Return the [X, Y] coordinate for the center point of the cell that contains the specified text.  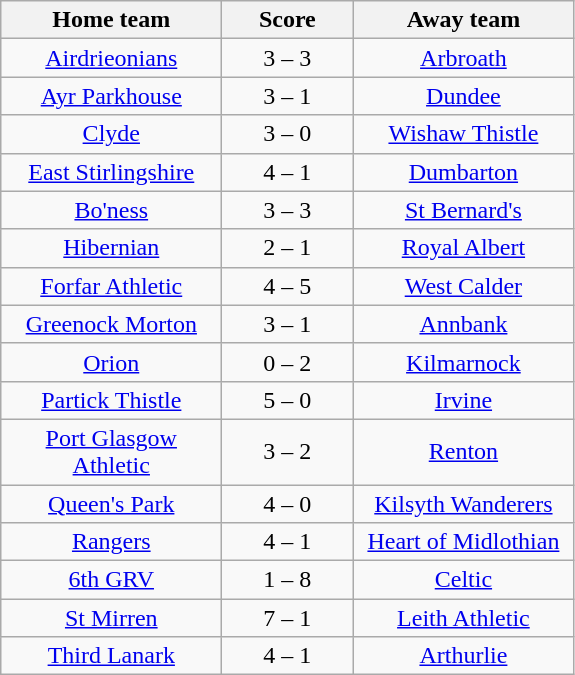
Greenock Morton [112, 324]
4 – 0 [288, 503]
Annbank [464, 324]
Wishaw Thistle [464, 134]
Forfar Athletic [112, 286]
Home team [112, 20]
Away team [464, 20]
Arthurlie [464, 656]
Dumbarton [464, 172]
West Calder [464, 286]
Ayr Parkhouse [112, 96]
3 – 0 [288, 134]
Third Lanark [112, 656]
4 – 5 [288, 286]
Airdrieonians [112, 58]
East Stirlingshire [112, 172]
Port Glasgow Athletic [112, 452]
Irvine [464, 400]
Orion [112, 362]
7 – 1 [288, 618]
Hibernian [112, 248]
1 – 8 [288, 580]
Clyde [112, 134]
0 – 2 [288, 362]
6th GRV [112, 580]
Celtic [464, 580]
2 – 1 [288, 248]
Bo'ness [112, 210]
Rangers [112, 542]
Renton [464, 452]
Dundee [464, 96]
St Bernard's [464, 210]
Kilmarnock [464, 362]
Heart of Midlothian [464, 542]
Queen's Park [112, 503]
St Mirren [112, 618]
Score [288, 20]
Partick Thistle [112, 400]
Arbroath [464, 58]
Kilsyth Wanderers [464, 503]
Leith Athletic [464, 618]
Royal Albert [464, 248]
5 – 0 [288, 400]
3 – 2 [288, 452]
